Output the [x, y] coordinate of the center of the cell containing the given text.  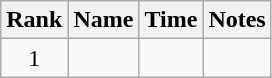
Notes [237, 20]
Time [171, 20]
Name [104, 20]
Rank [34, 20]
1 [34, 58]
